From the cell containing the given text, extract its center point as [X, Y] coordinate. 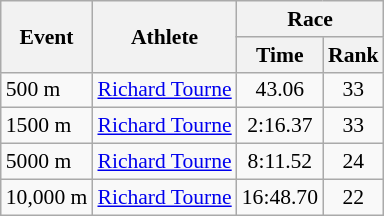
43.06 [280, 90]
24 [354, 162]
Rank [354, 55]
10,000 m [47, 197]
Race [310, 19]
1500 m [47, 126]
2:16.37 [280, 126]
Time [280, 55]
8:11.52 [280, 162]
5000 m [47, 162]
16:48.70 [280, 197]
22 [354, 197]
Athlete [164, 36]
500 m [47, 90]
Event [47, 36]
